Determine the (X, Y) coordinate at the center of the cell enclosing the given text.  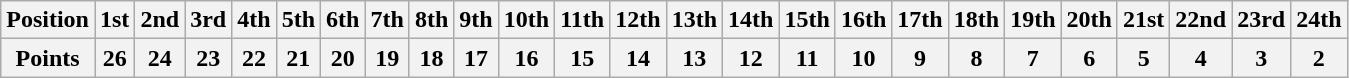
4 (1201, 58)
3rd (208, 20)
Position (48, 20)
11 (807, 58)
24th (1319, 20)
18th (976, 20)
20th (1089, 20)
12 (751, 58)
8 (976, 58)
15th (807, 20)
8th (431, 20)
17th (920, 20)
1st (114, 20)
14 (638, 58)
15 (582, 58)
22nd (1201, 20)
6 (1089, 58)
5 (1143, 58)
Points (48, 58)
6th (343, 20)
14th (751, 20)
10 (863, 58)
4th (254, 20)
18 (431, 58)
2 (1319, 58)
12th (638, 20)
2nd (160, 20)
21 (298, 58)
19 (387, 58)
20 (343, 58)
5th (298, 20)
21st (1143, 20)
26 (114, 58)
16 (526, 58)
3 (1262, 58)
19th (1033, 20)
13th (694, 20)
7 (1033, 58)
10th (526, 20)
11th (582, 20)
13 (694, 58)
22 (254, 58)
24 (160, 58)
9th (476, 20)
9 (920, 58)
7th (387, 20)
16th (863, 20)
17 (476, 58)
23rd (1262, 20)
23 (208, 58)
